Pinpoint the cell where the given text exists, returning its [x, y] midpoint coordinate. 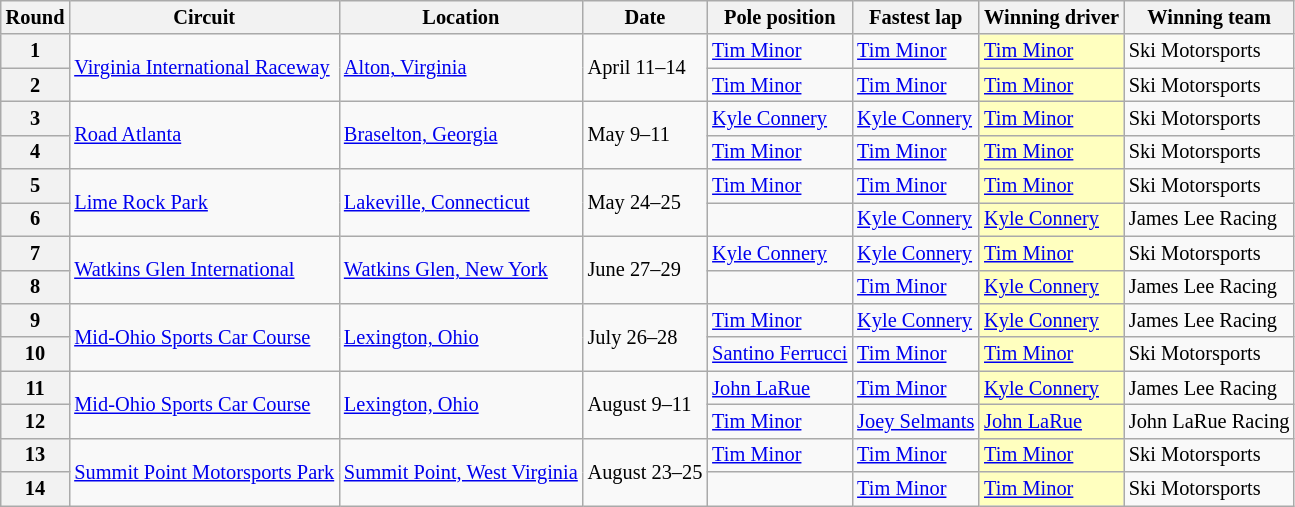
April 11–14 [646, 68]
Summit Point Motorsports Park [204, 472]
11 [36, 388]
9 [36, 320]
Winning team [1209, 17]
Round [36, 17]
Summit Point, West Virginia [461, 472]
Lime Rock Park [204, 202]
August 23–25 [646, 472]
Date [646, 17]
Road Atlanta [204, 134]
June 27–29 [646, 270]
Watkins Glen, New York [461, 270]
Winning driver [1052, 17]
Circuit [204, 17]
4 [36, 152]
May 9–11 [646, 134]
Fastest lap [916, 17]
10 [36, 354]
July 26–28 [646, 336]
Virginia International Raceway [204, 68]
Joey Selmants [916, 421]
2 [36, 85]
7 [36, 253]
Braselton, Georgia [461, 134]
12 [36, 421]
Alton, Virginia [461, 68]
Lakeville, Connecticut [461, 202]
Watkins Glen International [204, 270]
Santino Ferrucci [780, 354]
6 [36, 219]
1 [36, 51]
8 [36, 287]
5 [36, 186]
3 [36, 118]
14 [36, 489]
13 [36, 455]
John LaRue Racing [1209, 421]
May 24–25 [646, 202]
Pole position [780, 17]
August 9–11 [646, 404]
Location [461, 17]
